Provide the [x, y] coordinate of the cell's center where the given text is located.  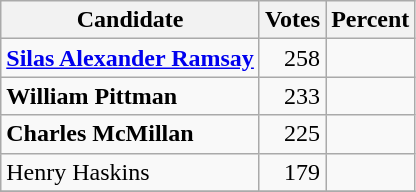
Percent [370, 20]
258 [292, 58]
Henry Haskins [130, 172]
Votes [292, 20]
233 [292, 96]
Candidate [130, 20]
William Pittman [130, 96]
225 [292, 134]
Charles McMillan [130, 134]
179 [292, 172]
Silas Alexander Ramsay [130, 58]
